Return [X, Y] of the center of cell containing provided text 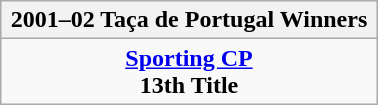
Sporting CP13th Title [189, 72]
2001–02 Taça de Portugal Winners [189, 20]
